For the text-containing cell, return its midpoint in (x, y) coordinate format. 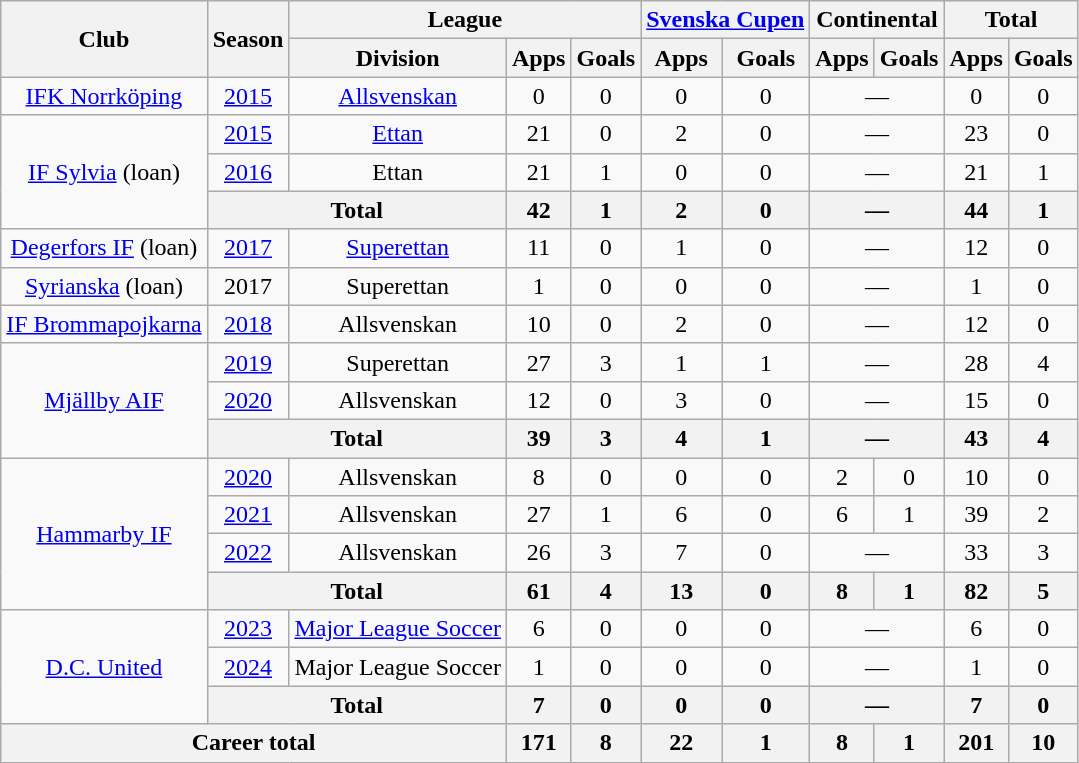
IF Brommapojkarna (104, 324)
33 (976, 553)
Hammarby IF (104, 534)
2019 (248, 362)
5 (1043, 591)
IF Sylvia (loan) (104, 172)
44 (976, 210)
Degerfors IF (loan) (104, 248)
Syrianska (loan) (104, 286)
2024 (248, 667)
23 (976, 134)
Club (104, 39)
201 (976, 743)
D.C. United (104, 667)
82 (976, 591)
IFK Norrköping (104, 96)
Career total (254, 743)
13 (682, 591)
22 (682, 743)
Continental (877, 20)
2018 (248, 324)
Svenska Cupen (726, 20)
26 (539, 553)
171 (539, 743)
Division (398, 58)
43 (976, 438)
2023 (248, 629)
28 (976, 362)
2016 (248, 172)
61 (539, 591)
15 (976, 400)
2022 (248, 553)
Season (248, 39)
2021 (248, 515)
11 (539, 248)
42 (539, 210)
League (465, 20)
Mjällby AIF (104, 400)
